Output the [X, Y] coordinate of the center of the cell containing the given text.  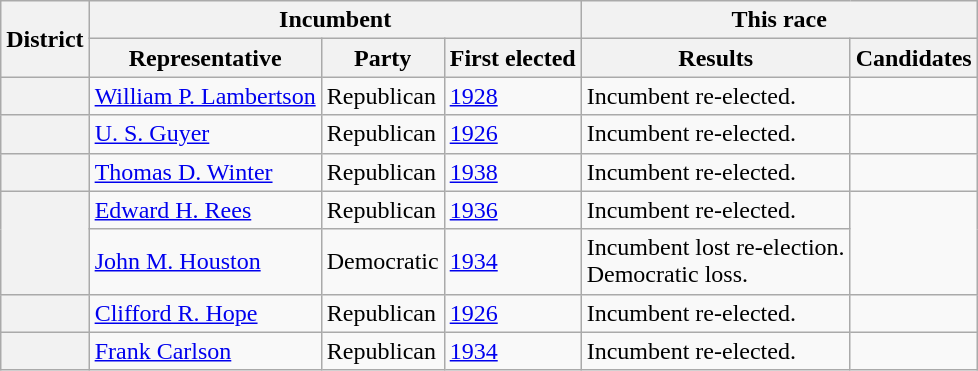
District [45, 39]
William P. Lambertson [205, 96]
Candidates [914, 58]
Clifford R. Hope [205, 313]
Edward H. Rees [205, 210]
This race [779, 20]
Frank Carlson [205, 351]
Incumbent [335, 20]
U. S. Guyer [205, 134]
Party [382, 58]
Democratic [382, 262]
1928 [512, 96]
John M. Houston [205, 262]
First elected [512, 58]
1938 [512, 172]
Thomas D. Winter [205, 172]
Results [716, 58]
1936 [512, 210]
Incumbent lost re-election.Democratic loss. [716, 262]
Representative [205, 58]
